Return the [x, y] coordinate for the center point of the cell that contains the specified text.  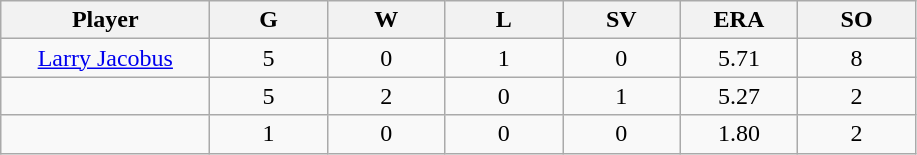
1.80 [739, 134]
G [269, 20]
SO [857, 20]
8 [857, 58]
5.71 [739, 58]
Larry Jacobus [106, 58]
L [504, 20]
Player [106, 20]
SV [622, 20]
5.27 [739, 96]
W [386, 20]
ERA [739, 20]
